Pinpoint the cell where the given text exists, returning its (x, y) midpoint coordinate. 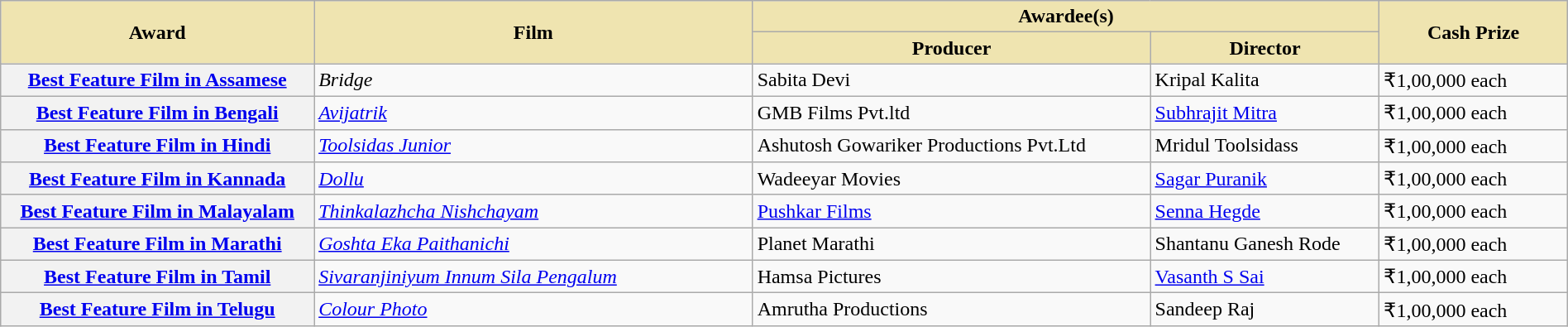
Best Feature Film in Malayalam (157, 211)
Hamsa Pictures (951, 277)
Sagar Puranik (1265, 179)
Best Feature Film in Telugu (157, 310)
Bridge (533, 80)
Pushkar Films (951, 211)
Goshta Eka Paithanichi (533, 244)
Award (157, 32)
Avijatrik (533, 113)
Best Feature Film in Marathi (157, 244)
Mridul Toolsidass (1265, 146)
Ashutosh Gowariker Productions Pvt.Ltd (951, 146)
Best Feature Film in Assamese (157, 80)
Sabita Devi (951, 80)
Film (533, 32)
Wadeeyar Movies (951, 179)
Best Feature Film in Kannada (157, 179)
GMB Films Pvt.ltd (951, 113)
Colour Photo (533, 310)
Toolsidas Junior (533, 146)
Sivaranjiniyum Innum Sila Pengalum (533, 277)
Dollu (533, 179)
Sandeep Raj (1265, 310)
Kripal Kalita (1265, 80)
Best Feature Film in Tamil (157, 277)
Director (1265, 48)
Best Feature Film in Bengali (157, 113)
Subhrajit Mitra (1265, 113)
Cash Prize (1474, 32)
Thinkalazhcha Nishchayam (533, 211)
Amrutha Productions (951, 310)
Shantanu Ganesh Rode (1265, 244)
Producer (951, 48)
Awardee(s) (1066, 17)
Best Feature Film in Hindi (157, 146)
Senna Hegde (1265, 211)
Vasanth S Sai (1265, 277)
Planet Marathi (951, 244)
